Capture the cell that displays the provided text and extract its [x, y] central coordinate. 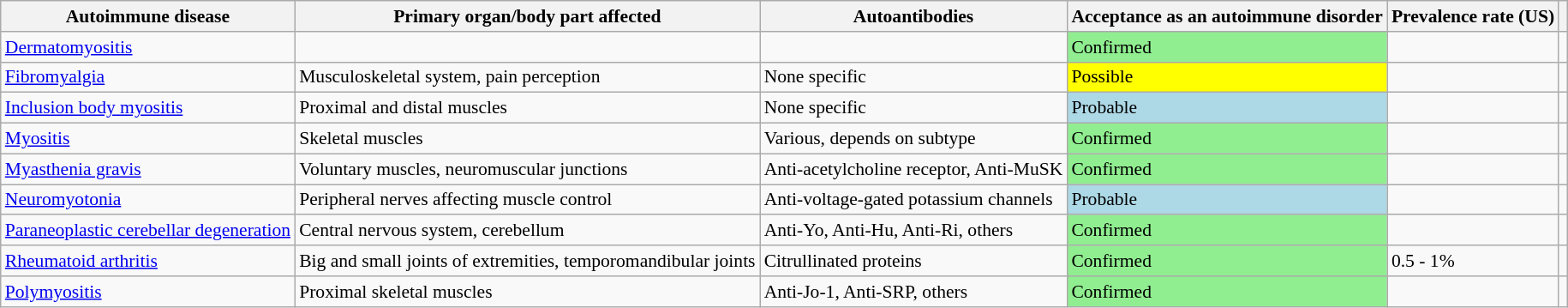
Myasthenia gravis [147, 169]
Anti-Jo-1, Anti-SRP, others [913, 292]
0.5 - 1% [1473, 261]
Skeletal muscles [528, 139]
Neuromyotonia [147, 200]
Possible [1227, 77]
Fibromyalgia [147, 77]
Citrullinated proteins [913, 261]
Musculoskeletal system, pain perception [528, 77]
Anti-acetylcholine receptor, Anti-MuSK [913, 169]
Paraneoplastic cerebellar degeneration [147, 231]
Peripheral nerves affecting muscle control [528, 200]
Primary organ/body part affected [528, 16]
Big and small joints of extremities, temporomandibular joints [528, 261]
Proximal and distal muscles [528, 108]
Prevalence rate (US) [1473, 16]
Anti-voltage-gated potassium channels [913, 200]
Various, depends on subtype [913, 139]
Rheumatoid arthritis [147, 261]
Polymyositis [147, 292]
Autoantibodies [913, 16]
Myositis [147, 139]
Anti-Yo, Anti-Hu, Anti-Ri, others [913, 231]
Autoimmune disease [147, 16]
Acceptance as an autoimmune disorder [1227, 16]
Voluntary muscles, neuromuscular junctions [528, 169]
Dermatomyositis [147, 47]
Inclusion body myositis [147, 108]
Central nervous system, cerebellum [528, 231]
Proximal skeletal muscles [528, 292]
